From the cell containing the given text, extract its center point as (x, y) coordinate. 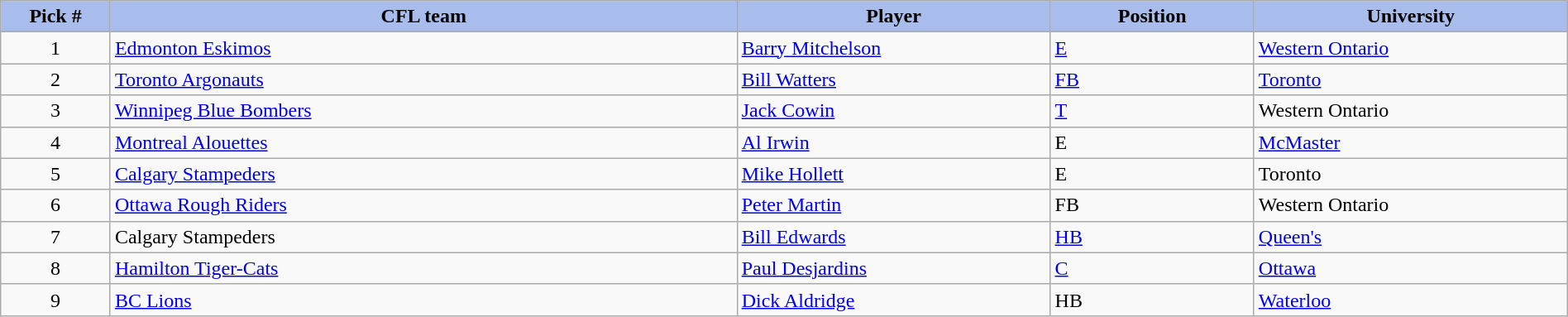
2 (56, 79)
Paul Desjardins (893, 268)
Mike Hollett (893, 174)
T (1152, 111)
Ottawa Rough Riders (423, 205)
Winnipeg Blue Bombers (423, 111)
Dick Aldridge (893, 300)
Jack Cowin (893, 111)
Position (1152, 17)
University (1411, 17)
7 (56, 237)
Toronto Argonauts (423, 79)
5 (56, 174)
Queen's (1411, 237)
C (1152, 268)
Peter Martin (893, 205)
Al Irwin (893, 142)
Edmonton Eskimos (423, 48)
1 (56, 48)
9 (56, 300)
Pick # (56, 17)
Montreal Alouettes (423, 142)
BC Lions (423, 300)
McMaster (1411, 142)
Waterloo (1411, 300)
Hamilton Tiger-Cats (423, 268)
4 (56, 142)
Barry Mitchelson (893, 48)
Player (893, 17)
CFL team (423, 17)
8 (56, 268)
Ottawa (1411, 268)
Bill Edwards (893, 237)
Bill Watters (893, 79)
3 (56, 111)
6 (56, 205)
